Return the [x, y] coordinate for the center point of the cell that contains the specified text.  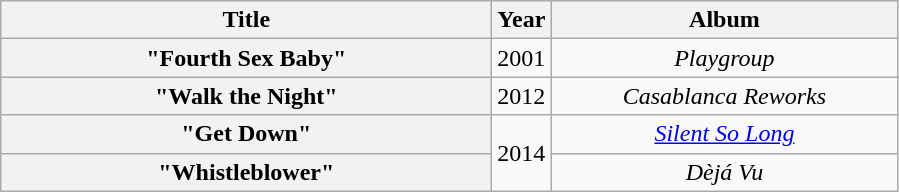
Silent So Long [724, 134]
2001 [522, 58]
"Fourth Sex Baby" [246, 58]
2012 [522, 96]
"Get Down" [246, 134]
Album [724, 20]
"Walk the Night" [246, 96]
Playgroup [724, 58]
Dèjá Vu [724, 172]
2014 [522, 153]
Title [246, 20]
Year [522, 20]
"Whistleblower" [246, 172]
Casablanca Reworks [724, 96]
